Extract the (x, y) coordinate from the center of the cell holding the provided text.  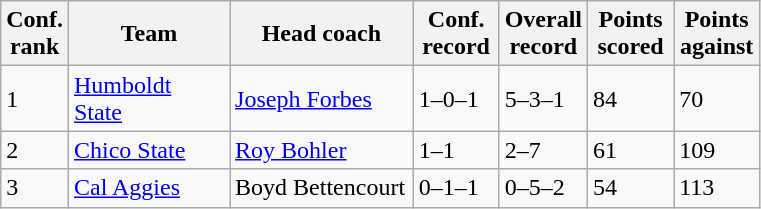
0–5–2 (543, 188)
Points against (717, 34)
Boyd Bettencourt (322, 188)
113 (717, 188)
54 (631, 188)
84 (631, 98)
2–7 (543, 150)
61 (631, 150)
Team (148, 34)
70 (717, 98)
0–1–1 (456, 188)
Conf. rank (35, 34)
Conf. record (456, 34)
Chico State (148, 150)
1–1 (456, 150)
Joseph Forbes (322, 98)
Humboldt State (148, 98)
109 (717, 150)
Head coach (322, 34)
Overall record (543, 34)
3 (35, 188)
2 (35, 150)
1 (35, 98)
Points scored (631, 34)
Roy Bohler (322, 150)
1–0–1 (456, 98)
Cal Aggies (148, 188)
5–3–1 (543, 98)
